From the cell containing the given text, extract its center point as [x, y] coordinate. 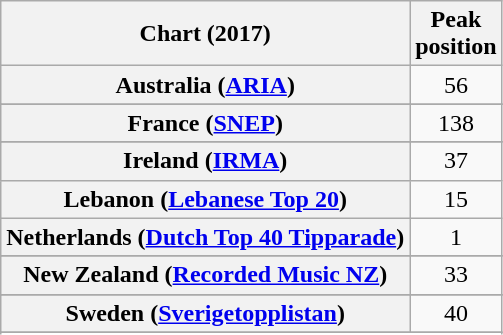
Netherlands (Dutch Top 40 Tipparade) [206, 237]
Ireland (IRMA) [206, 161]
New Zealand (Recorded Music NZ) [206, 275]
15 [456, 199]
56 [456, 85]
Sweden (Sverigetopplistan) [206, 313]
Lebanon (Lebanese Top 20) [206, 199]
33 [456, 275]
France (SNEP) [206, 123]
Australia (ARIA) [206, 85]
138 [456, 123]
37 [456, 161]
Chart (2017) [206, 34]
Peak position [456, 34]
1 [456, 237]
40 [456, 313]
